Return [x, y] of the center of cell containing provided text 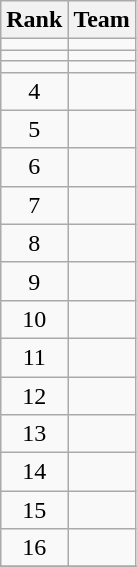
13 [34, 434]
10 [34, 319]
7 [34, 205]
5 [34, 129]
8 [34, 243]
15 [34, 510]
16 [34, 548]
Rank [34, 20]
14 [34, 472]
9 [34, 281]
6 [34, 167]
11 [34, 357]
Team [102, 20]
4 [34, 91]
12 [34, 395]
